Identify which cell holds the provided text, then report its [X, Y] central coordinate. 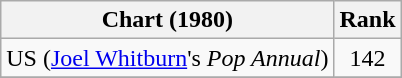
Rank [368, 20]
US (Joel Whitburn's Pop Annual) [168, 58]
142 [368, 58]
Chart (1980) [168, 20]
